Return the (x, y) coordinate for the center point of the cell that contains the specified text.  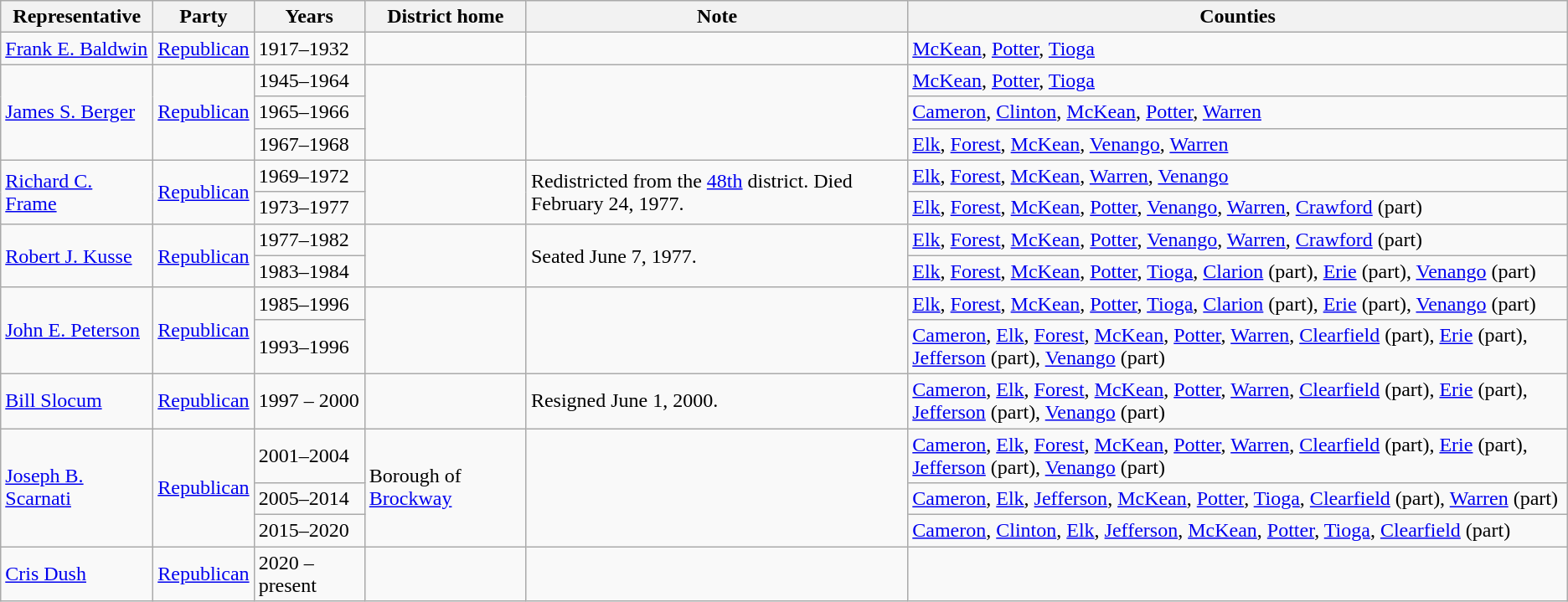
Note (717, 17)
James S. Berger (77, 112)
Richard C. Frame (77, 192)
Redistricted from the 48th district. Died February 24, 1977. (717, 192)
1969–1972 (309, 176)
1967–1968 (309, 144)
1965–1966 (309, 112)
Cameron, Elk, Jefferson, McKean, Potter, Tioga, Clearfield (part), Warren (part) (1238, 499)
1997 – 2000 (309, 400)
Cris Dush (77, 574)
Cameron, Clinton, Elk, Jefferson, McKean, Potter, Tioga, Clearfield (part) (1238, 531)
1985–1996 (309, 303)
Years (309, 17)
Representative (77, 17)
2001–2004 (309, 455)
District home (446, 17)
Resigned June 1, 2000. (717, 400)
Elk, Forest, McKean, Warren, Venango (1238, 176)
1977–1982 (309, 239)
Borough of Brockway (446, 487)
Elk, Forest, McKean, Venango, Warren (1238, 144)
1945–1964 (309, 80)
Seated June 7, 1977. (717, 255)
2020 – present (309, 574)
1917–1932 (309, 49)
2015–2020 (309, 531)
John E. Peterson (77, 330)
Counties (1238, 17)
Frank E. Baldwin (77, 49)
Party (204, 17)
1973–1977 (309, 208)
1993–1996 (309, 347)
Robert J. Kusse (77, 255)
Joseph B. Scarnati (77, 487)
2005–2014 (309, 499)
1983–1984 (309, 271)
Bill Slocum (77, 400)
Cameron, Clinton, McKean, Potter, Warren (1238, 112)
